Return [x, y] of the center of cell containing provided text 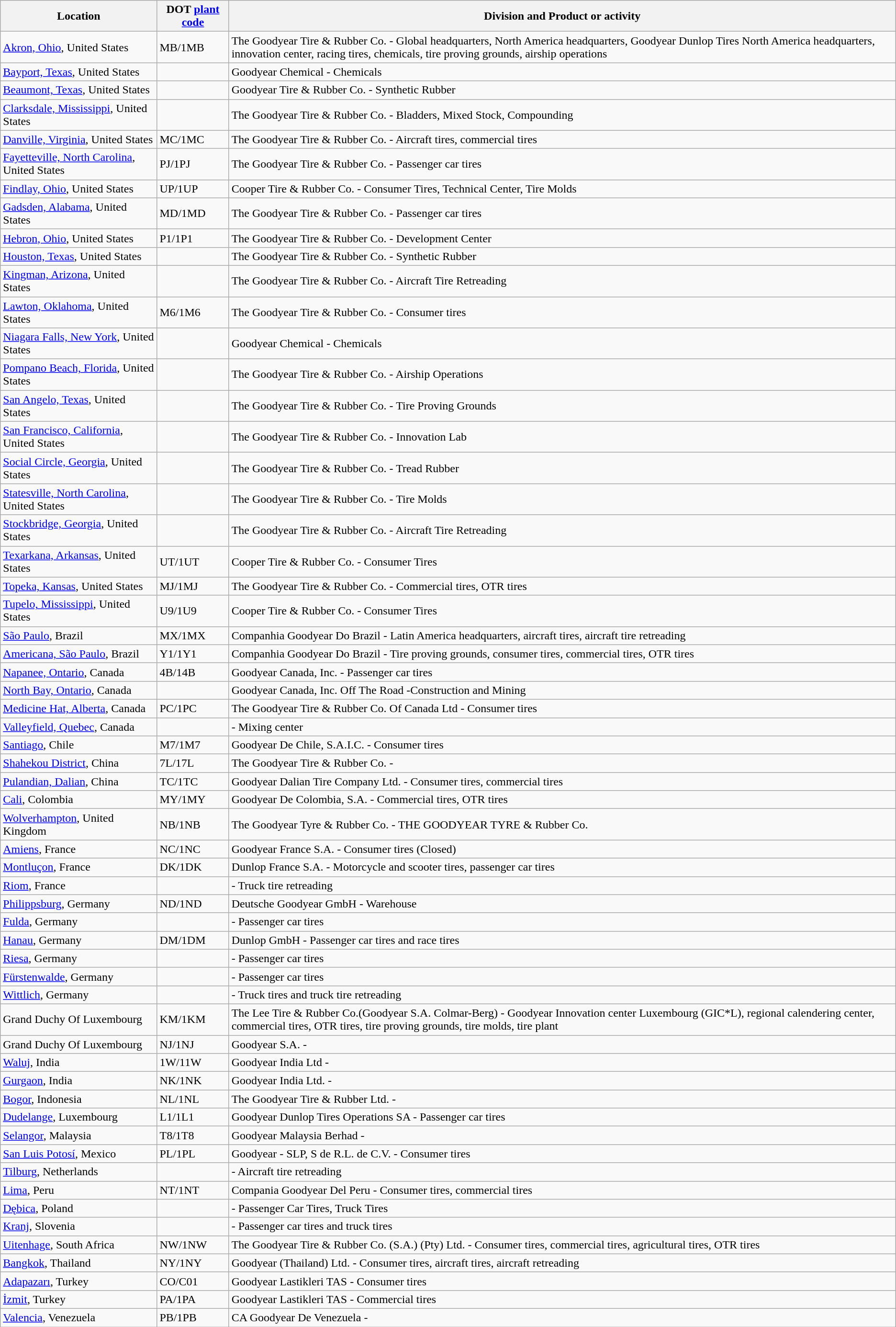
Dunlop France S.A. - Motorcycle and scooter tires, passenger car tires [562, 867]
MC/1MC [193, 139]
Waluj, India [78, 1063]
7L/17L [193, 763]
- Truck tire retreading [562, 885]
Topeka, Kansas, United States [78, 586]
Selangor, Malaysia [78, 1135]
Compania Goodyear Del Peru - Consumer tires, commercial tires [562, 1190]
NL/1NL [193, 1099]
Goodyear Lastikleri TAS - Consumer tires [562, 1281]
Companhia Goodyear Do Brazil - Tire proving grounds, consumer tires, commercial tires, OTR tires [562, 654]
The Goodyear Tire & Rubber Co. (S.A.) (Pty) Ltd. - Consumer tires, commercial tires, agricultural tires, OTR tires [562, 1245]
Houston, Texas, United States [78, 256]
DOT plant code [193, 16]
Kranj, Slovenia [78, 1226]
Deutsche Goodyear GmbH - Warehouse [562, 904]
The Goodyear Tire & Rubber Ltd. - [562, 1099]
MB/1MB [193, 47]
MD/1MD [193, 214]
Wolverhampton, United Kingdom [78, 825]
North Bay, Ontario, Canada [78, 690]
Stockbridge, Georgia, United States [78, 531]
Tilburg, Netherlands [78, 1172]
Gadsden, Alabama, United States [78, 214]
The Goodyear Tire & Rubber Co. - Tread Rubber [562, 468]
NW/1NW [193, 1245]
Hanau, Germany [78, 940]
San Angelo, Texas, United States [78, 406]
Medicine Hat, Alberta, Canada [78, 708]
UT/1UT [193, 561]
The Goodyear Tire & Rubber Co. - Bladders, Mixed Stock, Compounding [562, 115]
Statesville, North Carolina, United States [78, 499]
Clarksdale, Mississippi, United States [78, 115]
- Passenger car tires and truck tires [562, 1226]
Goodyear Malaysia Berhad - [562, 1135]
4B/14B [193, 672]
MX/1MX [193, 635]
Pompano Beach, Florida, United States [78, 374]
Lima, Peru [78, 1190]
The Goodyear Tire & Rubber Co. - Innovation Lab [562, 437]
Hebron, Ohio, United States [78, 238]
Goodyear India Ltd - [562, 1063]
Napanee, Ontario, Canada [78, 672]
- Mixing center [562, 726]
CO/C01 [193, 1281]
MJ/1MJ [193, 586]
Danville, Virginia, United States [78, 139]
U9/1U9 [193, 611]
San Francisco, California, United States [78, 437]
Goodyear Canada, Inc. - Passenger car tires [562, 672]
Valleyfield, Quebec, Canada [78, 726]
Akron, Ohio, United States [78, 47]
Wittlich, Germany [78, 995]
NJ/1NJ [193, 1044]
PB/1PB [193, 1317]
Niagara Falls, New York, United States [78, 344]
Amiens, France [78, 849]
Dębica, Poland [78, 1208]
Americana, São Paulo, Brazil [78, 654]
The Goodyear Tire & Rubber Co. - Consumer tires [562, 312]
M6/1M6 [193, 312]
The Goodyear Tire & Rubber Co. - Commercial tires, OTR tires [562, 586]
- Passenger Car Tires, Truck Tires [562, 1208]
San Luis Potosí, Mexico [78, 1154]
PC/1PC [193, 708]
Gurgaon, India [78, 1081]
Goodyear Dalian Tire Company Ltd. - Consumer tires, commercial tires [562, 782]
Tupelo, Mississippi, United States [78, 611]
The Goodyear Tire & Rubber Co. - Development Center [562, 238]
Goodyear S.A. - [562, 1044]
PA/1PA [193, 1299]
Division and Product or activity [562, 16]
DK/1DK [193, 867]
Kingman, Arizona, United States [78, 281]
T8/1T8 [193, 1135]
The Goodyear Tire & Rubber Co. - [562, 763]
UP/1UP [193, 189]
Shahekou District, China [78, 763]
The Goodyear Tyre & Rubber Co. - THE GOODYEAR TYRE & Rubber Co. [562, 825]
Fürstenwalde, Germany [78, 976]
TC/1TC [193, 782]
NT/1NT [193, 1190]
M7/1M7 [193, 745]
The Goodyear Tire & Rubber Co. - Aircraft tires, commercial tires [562, 139]
MY/1MY [193, 800]
The Goodyear Tire & Rubber Co. - Airship Operations [562, 374]
Fulda, Germany [78, 922]
Dunlop GmbH - Passenger car tires and race tires [562, 940]
Dudelange, Luxembourg [78, 1117]
Bogor, Indonesia [78, 1099]
Goodyear Dunlop Tires Operations SA - Passenger car tires [562, 1117]
NB/1NB [193, 825]
CA Goodyear De Venezuela - [562, 1317]
Fayetteville, North Carolina, United States [78, 164]
- Truck tires and truck tire retreading [562, 995]
KM/1KM [193, 1019]
İzmit, Turkey [78, 1299]
Y1/1Y1 [193, 654]
The Goodyear Tire & Rubber Co. - Synthetic Rubber [562, 256]
PJ/1PJ [193, 164]
Bangkok, Thailand [78, 1263]
The Goodyear Tire & Rubber Co. - Tire Molds [562, 499]
Montluçon, France [78, 867]
Location [78, 16]
Findlay, Ohio, United States [78, 189]
Goodyear De Chile, S.A.I.C. - Consumer tires [562, 745]
Goodyear France S.A. - Consumer tires (Closed) [562, 849]
Bayport, Texas, United States [78, 72]
The Goodyear Tire & Rubber Co. Of Canada Ltd - Consumer tires [562, 708]
Beaumont, Texas, United States [78, 90]
São Paulo, Brazil [78, 635]
Riesa, Germany [78, 958]
Goodyear - SLP, S de R.L. de C.V. - Consumer tires [562, 1154]
- Aircraft tire retreading [562, 1172]
Riom, France [78, 885]
NC/1NC [193, 849]
Pulandian, Dalian, China [78, 782]
L1/1L1 [193, 1117]
NY/1NY [193, 1263]
Companhia Goodyear Do Brazil - Latin America headquarters, aircraft tires, aircraft tire retreading [562, 635]
The Goodyear Tire & Rubber Co. - Tire Proving Grounds [562, 406]
1W/11W [193, 1063]
Cooper Tire & Rubber Co. - Consumer Tires, Technical Center, Tire Molds [562, 189]
Adapazarı, Turkey [78, 1281]
PL/1PL [193, 1154]
Goodyear Lastikleri TAS - Commercial tires [562, 1299]
Uitenhage, South Africa [78, 1245]
DM/1DM [193, 940]
Goodyear Canada, Inc. Off The Road -Construction and Mining [562, 690]
ND/1ND [193, 904]
Lawton, Oklahoma, United States [78, 312]
Goodyear De Colombia, S.A. - Commercial tires, OTR tires [562, 800]
Texarkana, Arkansas, United States [78, 561]
NK/1NK [193, 1081]
Santiago, Chile [78, 745]
Social Circle, Georgia, United States [78, 468]
Goodyear Tire & Rubber Co. - Synthetic Rubber [562, 90]
Goodyear India Ltd. - [562, 1081]
Philippsburg, Germany [78, 904]
Cali, Colombia [78, 800]
Valencia, Venezuela [78, 1317]
Goodyear (Thailand) Ltd. - Consumer tires, aircraft tires, aircraft retreading [562, 1263]
P1/1P1 [193, 238]
